For the text-containing cell, return its midpoint in [x, y] coordinate format. 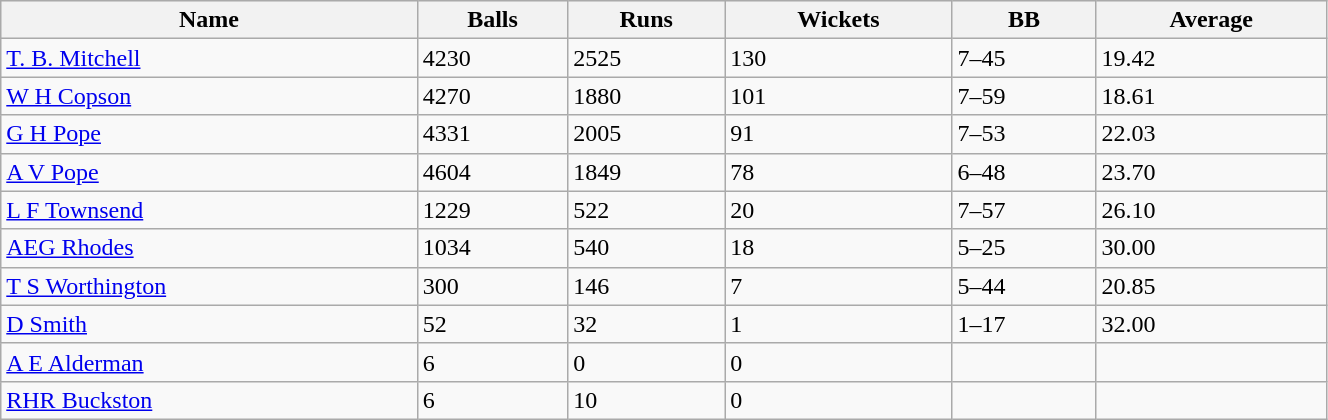
10 [646, 400]
2525 [646, 58]
BB [1024, 20]
22.03 [1212, 134]
7–53 [1024, 134]
Name [210, 20]
6–48 [1024, 172]
4331 [492, 134]
2005 [646, 134]
20 [838, 210]
7–45 [1024, 58]
18 [838, 248]
D Smith [210, 324]
5–25 [1024, 248]
Wickets [838, 20]
Average [1212, 20]
522 [646, 210]
7 [838, 286]
T S Worthington [210, 286]
RHR Buckston [210, 400]
A V Pope [210, 172]
G H Pope [210, 134]
19.42 [1212, 58]
1 [838, 324]
52 [492, 324]
101 [838, 96]
W H Copson [210, 96]
30.00 [1212, 248]
20.85 [1212, 286]
1034 [492, 248]
7–59 [1024, 96]
32.00 [1212, 324]
7–57 [1024, 210]
4270 [492, 96]
146 [646, 286]
T. B. Mitchell [210, 58]
32 [646, 324]
Balls [492, 20]
130 [838, 58]
26.10 [1212, 210]
1–17 [1024, 324]
A E Alderman [210, 362]
AEG Rhodes [210, 248]
18.61 [1212, 96]
L F Townsend [210, 210]
91 [838, 134]
300 [492, 286]
Runs [646, 20]
540 [646, 248]
78 [838, 172]
4230 [492, 58]
1880 [646, 96]
1229 [492, 210]
23.70 [1212, 172]
5–44 [1024, 286]
1849 [646, 172]
4604 [492, 172]
